Find where the given text appears and provide that cell's center as (x, y) coordinate. 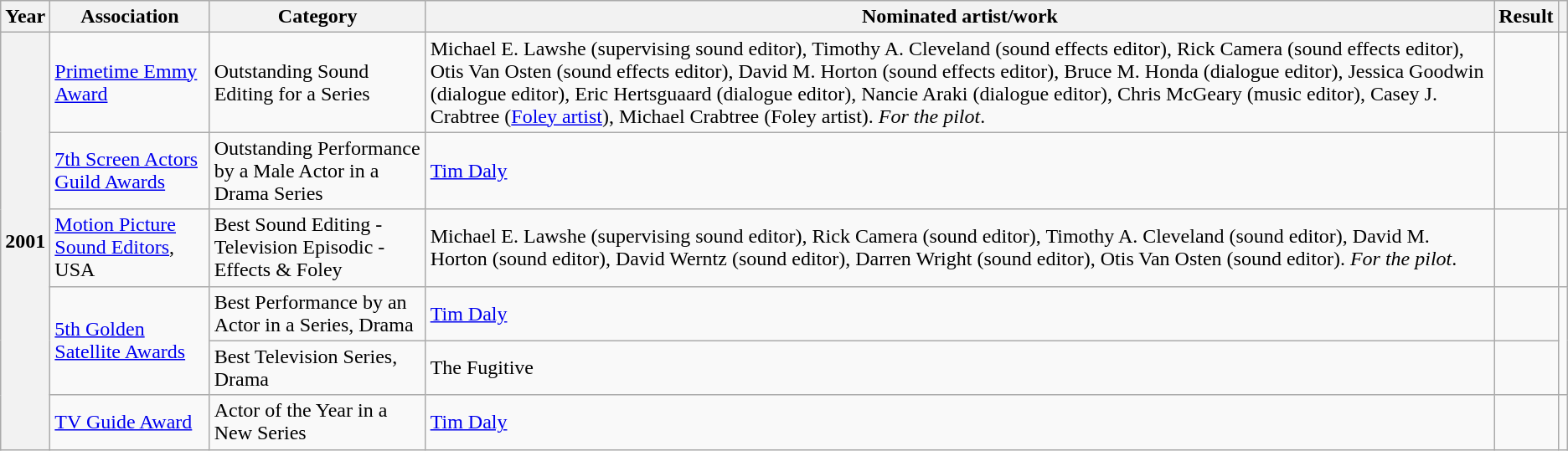
2001 (25, 241)
The Fugitive (960, 368)
Motion Picture Sound Editors, USA (130, 248)
7th Screen Actors Guild Awards (130, 171)
Association (130, 17)
Year (25, 17)
Outstanding Performance by a Male Actor in a Drama Series (317, 171)
Primetime Emmy Award (130, 82)
Result (1526, 17)
Best Television Series, Drama (317, 368)
Outstanding Sound Editing for a Series (317, 82)
Actor of the Year in a New Series (317, 422)
Category (317, 17)
Nominated artist/work (960, 17)
Best Sound Editing - Television Episodic - Effects & Foley (317, 248)
5th Golden Satellite Awards (130, 341)
TV Guide Award (130, 422)
Best Performance by an Actor in a Series, Drama (317, 313)
